Provide the [X, Y] coordinate of the cell's center where the given text is located.  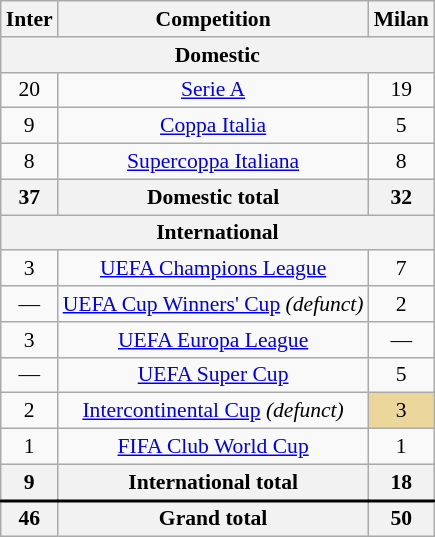
50 [402, 519]
18 [402, 482]
International [218, 233]
Serie A [214, 90]
UEFA Champions League [214, 269]
Milan [402, 19]
37 [30, 197]
FIFA Club World Cup [214, 447]
46 [30, 519]
Intercontinental Cup (defunct) [214, 411]
Supercoppa Italiana [214, 162]
Grand total [214, 519]
Competition [214, 19]
20 [30, 90]
Coppa Italia [214, 126]
UEFA Super Cup [214, 375]
UEFA Cup Winners' Cup (defunct) [214, 304]
32 [402, 197]
19 [402, 90]
Domestic total [214, 197]
International total [214, 482]
Inter [30, 19]
7 [402, 269]
UEFA Europa League [214, 340]
Domestic [218, 55]
